For the text-containing cell, return its midpoint in [X, Y] coordinate format. 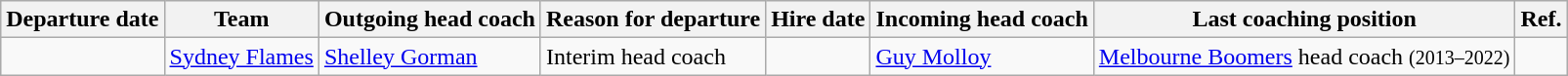
Interim head coach [653, 57]
Guy Molloy [982, 57]
Outgoing head coach [430, 19]
Team [241, 19]
Sydney Flames [241, 57]
Reason for departure [653, 19]
Last coaching position [1304, 19]
Hire date [819, 19]
Departure date [82, 19]
Shelley Gorman [430, 57]
Incoming head coach [982, 19]
Ref. [1542, 19]
Melbourne Boomers head coach (2013–2022) [1304, 57]
